Detect which cell encompasses the target text, then output its [x, y] center coordinate. 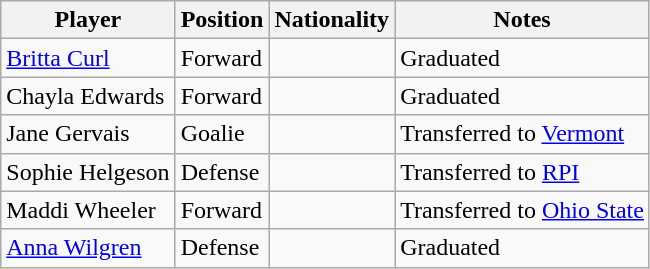
Transferred to RPI [522, 172]
Notes [522, 20]
Britta Curl [88, 58]
Nationality [332, 20]
Position [222, 20]
Chayla Edwards [88, 96]
Maddi Wheeler [88, 210]
Goalie [222, 134]
Transferred to Ohio State [522, 210]
Sophie Helgeson [88, 172]
Anna Wilgren [88, 248]
Player [88, 20]
Jane Gervais [88, 134]
Transferred to Vermont [522, 134]
